From the cell containing the given text, extract its center point as [X, Y] coordinate. 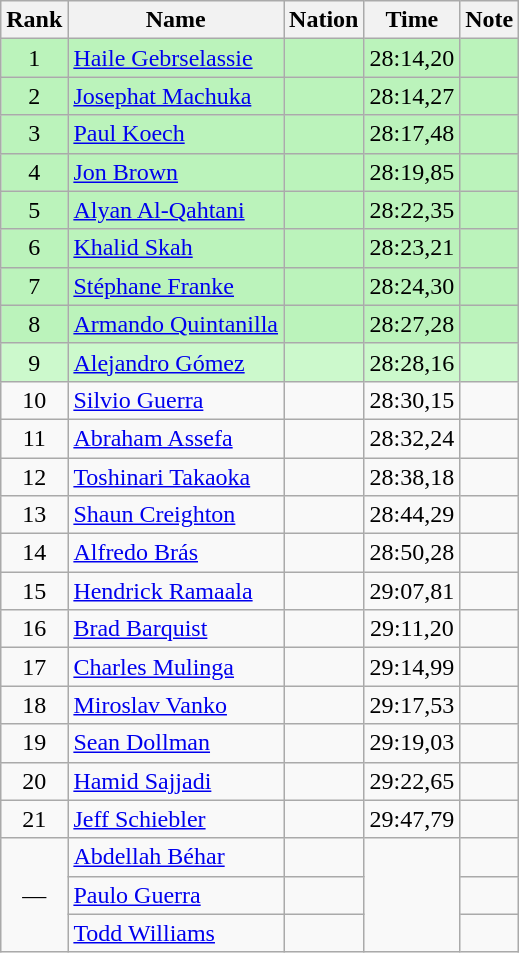
18 [34, 705]
Alfredo Brás [176, 553]
Abdellah Béhar [176, 857]
Jon Brown [176, 172]
Jeff Schiebler [176, 819]
Stéphane Franke [176, 286]
Note [490, 20]
Hamid Sajjadi [176, 781]
7 [34, 286]
8 [34, 324]
28:22,35 [412, 210]
Paul Koech [176, 134]
Silvio Guerra [176, 400]
14 [34, 553]
3 [34, 134]
Name [176, 20]
Charles Mulinga [176, 667]
Hendrick Ramaala [176, 591]
Alejandro Gómez [176, 362]
Nation [324, 20]
1 [34, 58]
Sean Dollman [176, 743]
19 [34, 743]
28:32,24 [412, 438]
Abraham Assefa [176, 438]
17 [34, 667]
9 [34, 362]
Shaun Creighton [176, 515]
29:47,79 [412, 819]
Todd Williams [176, 933]
— [34, 895]
6 [34, 248]
13 [34, 515]
5 [34, 210]
28:23,21 [412, 248]
29:11,20 [412, 629]
20 [34, 781]
29:19,03 [412, 743]
2 [34, 96]
Paulo Guerra [176, 895]
28:19,85 [412, 172]
29:22,65 [412, 781]
28:24,30 [412, 286]
29:17,53 [412, 705]
12 [34, 477]
Alyan Al-Qahtani [176, 210]
Miroslav Vanko [176, 705]
Time [412, 20]
28:14,20 [412, 58]
28:27,28 [412, 324]
28:38,18 [412, 477]
28:50,28 [412, 553]
16 [34, 629]
Toshinari Takaoka [176, 477]
Haile Gebrselassie [176, 58]
28:14,27 [412, 96]
Rank [34, 20]
29:14,99 [412, 667]
Brad Barquist [176, 629]
28:28,16 [412, 362]
4 [34, 172]
10 [34, 400]
28:17,48 [412, 134]
Khalid Skah [176, 248]
Armando Quintanilla [176, 324]
15 [34, 591]
29:07,81 [412, 591]
21 [34, 819]
11 [34, 438]
28:30,15 [412, 400]
Josephat Machuka [176, 96]
28:44,29 [412, 515]
